Extract the [x, y] coordinate from the center of the cell holding the provided text.  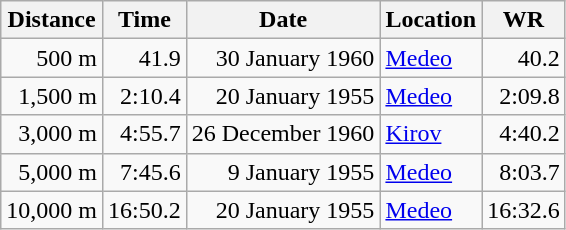
Time [144, 20]
16:50.2 [144, 210]
Date [283, 20]
5,000 m [52, 172]
26 December 1960 [283, 134]
8:03.7 [524, 172]
4:40.2 [524, 134]
9 January 1955 [283, 172]
3,000 m [52, 134]
2:10.4 [144, 96]
WR [524, 20]
16:32.6 [524, 210]
30 January 1960 [283, 58]
Distance [52, 20]
7:45.6 [144, 172]
1,500 m [52, 96]
10,000 m [52, 210]
40.2 [524, 58]
Location [431, 20]
41.9 [144, 58]
500 m [52, 58]
Kirov [431, 134]
4:55.7 [144, 134]
2:09.8 [524, 96]
